Locate the cell with the specified text and output its (X, Y) center coordinate. 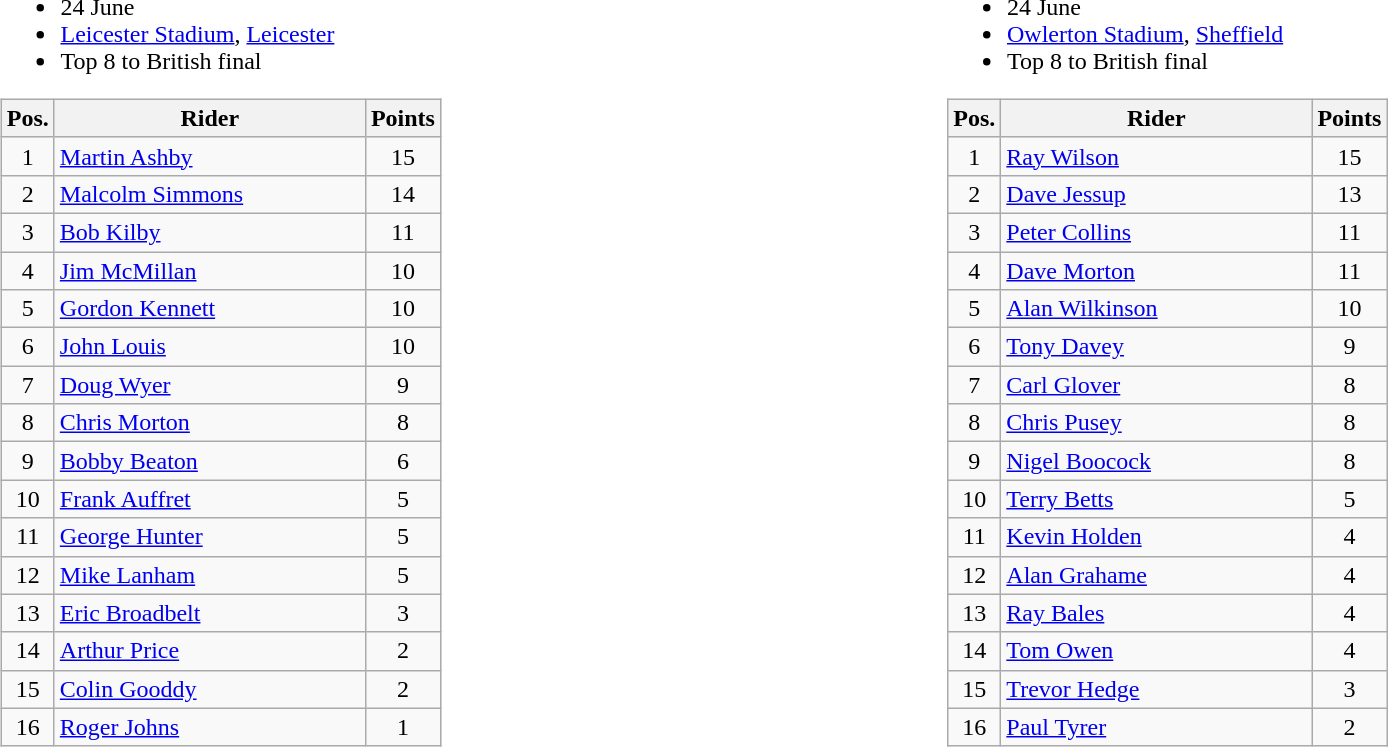
Gordon Kennett (210, 309)
Kevin Holden (1156, 537)
Terry Betts (1156, 499)
Carl Glover (1156, 385)
Chris Pusey (1156, 423)
Alan Wilkinson (1156, 309)
Nigel Boocock (1156, 461)
Paul Tyrer (1156, 727)
Bob Kilby (210, 232)
Tom Owen (1156, 651)
Arthur Price (210, 651)
Ray Bales (1156, 613)
Chris Morton (210, 423)
Malcolm Simmons (210, 194)
Dave Jessup (1156, 194)
Alan Grahame (1156, 575)
Ray Wilson (1156, 156)
Roger Johns (210, 727)
Martin Ashby (210, 156)
Doug Wyer (210, 385)
Jim McMillan (210, 271)
Bobby Beaton (210, 461)
Colin Gooddy (210, 689)
Peter Collins (1156, 232)
John Louis (210, 347)
George Hunter (210, 537)
Mike Lanham (210, 575)
Frank Auffret (210, 499)
Trevor Hedge (1156, 689)
Dave Morton (1156, 271)
Eric Broadbelt (210, 613)
Tony Davey (1156, 347)
